Find where the given text appears and provide that cell's center as [X, Y] coordinate. 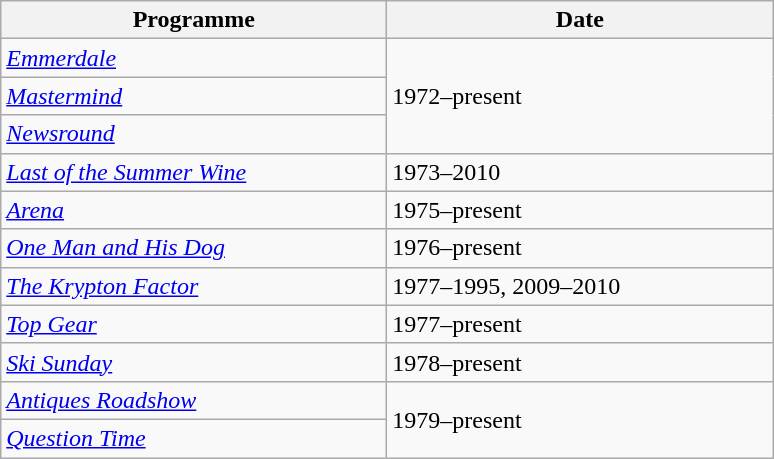
1977–1995, 2009–2010 [580, 286]
1977–present [580, 324]
1976–present [580, 248]
1978–present [580, 362]
Arena [194, 210]
Emmerdale [194, 58]
Antiques Roadshow [194, 400]
Top Gear [194, 324]
The Krypton Factor [194, 286]
Newsround [194, 134]
Date [580, 20]
1973–2010 [580, 172]
1972–present [580, 96]
Mastermind [194, 96]
Ski Sunday [194, 362]
Question Time [194, 438]
1979–present [580, 419]
One Man and His Dog [194, 248]
1975–present [580, 210]
Last of the Summer Wine [194, 172]
Programme [194, 20]
